Search for the cell housing the specified text and yield its [x, y] center coordinate. 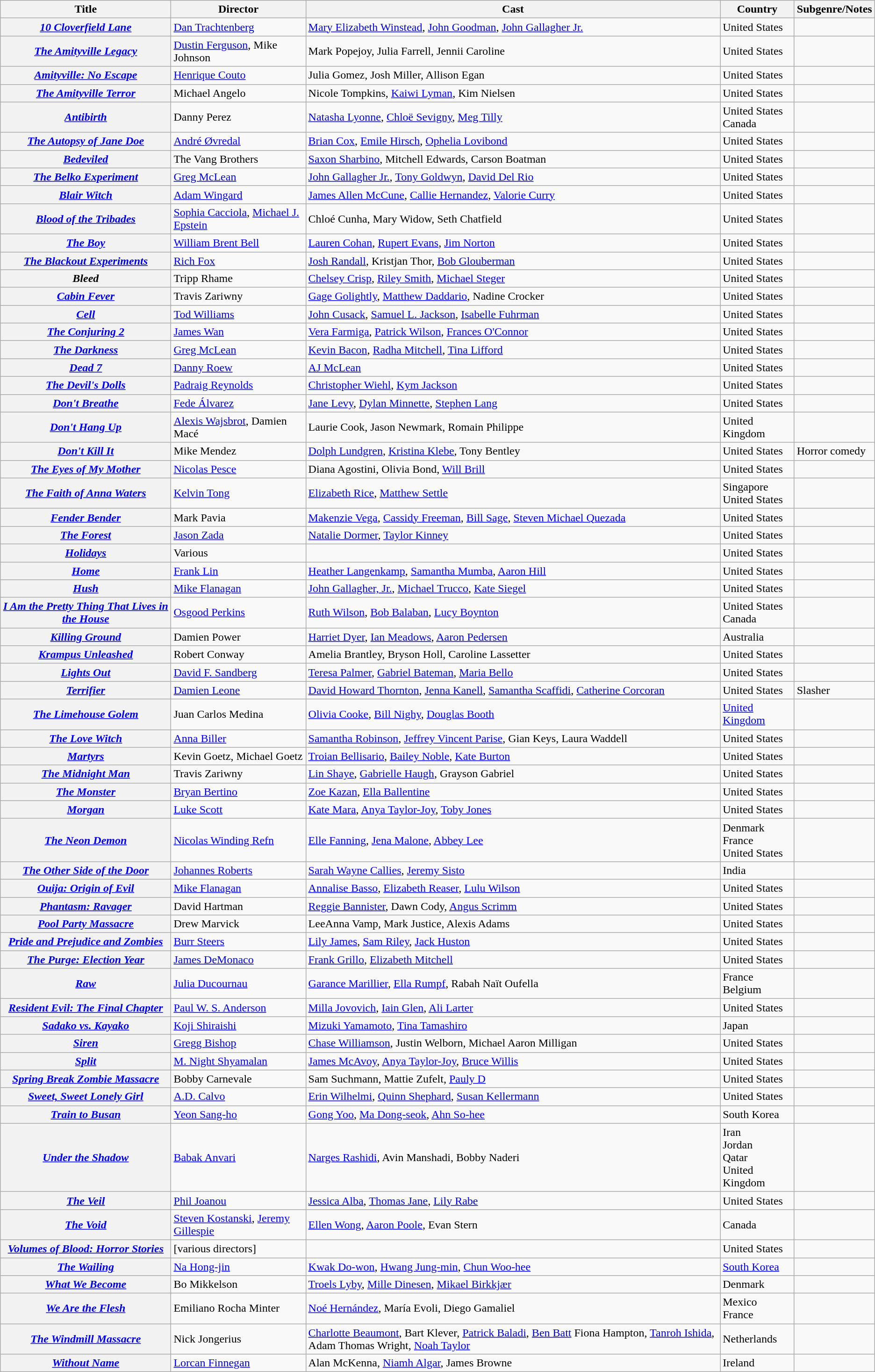
David Hartman [238, 906]
Kevin Goetz, Michael Goetz [238, 756]
Alexis Wajsbrot, Damien Macé [238, 427]
Sam Suchmann, Mattie Zufelt, Pauly D [513, 1079]
A.D. Calvo [238, 1097]
Jane Levy, Dylan Minnette, Stephen Lang [513, 403]
Pride and Prejudice and Zombies [86, 942]
[various directors] [238, 1249]
Julia Ducournau [238, 984]
Frank Grillo, Elizabeth Mitchell [513, 960]
The Blackout Experiments [86, 260]
Gregg Bishop [238, 1043]
The Eyes of My Mother [86, 469]
Burr Steers [238, 942]
Denmark [757, 1285]
Narges Rashidi, Avin Manshadi, Bobby Naderi [513, 1157]
Natalie Dormer, Taylor Kinney [513, 535]
Brian Cox, Emile Hirsch, Ophelia Lovibond [513, 141]
Frank Lin [238, 571]
John Gallagher Jr., Tony Goldwyn, David Del Rio [513, 177]
Lauren Cohan, Rupert Evans, Jim Norton [513, 243]
Robert Conway [238, 655]
Bedeviled [86, 159]
The Veil [86, 1200]
Makenzie Vega, Cassidy Freeman, Bill Sage, Steven Michael Quezada [513, 517]
Damien Leone [238, 690]
James McAvoy, Anya Taylor-Joy, Bruce Willis [513, 1061]
Christopher Wiehl, Kym Jackson [513, 385]
India [757, 870]
Don't Kill It [86, 451]
Bryan Bertino [238, 792]
Director [238, 9]
Fender Bender [86, 517]
Blood of the Tribades [86, 219]
The Windmill Massacre [86, 1339]
The Conjuring 2 [86, 332]
Spring Break Zombie Massacre [86, 1079]
The Void [86, 1224]
Dolph Lundgren, Kristina Klebe, Tony Bentley [513, 451]
Dan Trachtenberg [238, 27]
Kwak Do-won, Hwang Jung-min, Chun Woo-hee [513, 1267]
Saxon Sharbino, Mitchell Edwards, Carson Boatman [513, 159]
Troian Bellisario, Bailey Noble, Kate Burton [513, 756]
Na Hong-jin [238, 1267]
Antibirth [86, 117]
Dead 7 [86, 368]
Amelia Brantley, Bryson Holl, Caroline Lassetter [513, 655]
The Devil's Dolls [86, 385]
Subgenre/Notes [834, 9]
Michael Angelo [238, 93]
The Wailing [86, 1267]
The Limehouse Golem [86, 715]
James DeMonaco [238, 960]
The Autopsy of Jane Doe [86, 141]
Fede Álvarez [238, 403]
SingaporeUnited States [757, 493]
Alan McKenna, Niamh Algar, James Browne [513, 1363]
The Neon Demon [86, 840]
Jason Zada [238, 535]
Rich Fox [238, 260]
Amityville: No Escape [86, 75]
Chase Williamson, Justin Welborn, Michael Aaron Milligan [513, 1043]
LeeAnna Vamp, Mark Justice, Alexis Adams [513, 924]
AJ McLean [513, 368]
Siren [86, 1043]
Holidays [86, 553]
Volumes of Blood: Horror Stories [86, 1249]
Sarah Wayne Callies, Jeremy Sisto [513, 870]
Josh Randall, Kristjan Thor, Bob Glouberman [513, 260]
We Are the Flesh [86, 1308]
Charlotte Beaumont, Bart Klever, Patrick Baladi, Ben Batt Fiona Hampton, Tanroh Ishida, Adam Thomas Wright, Noah Taylor [513, 1339]
The Vang Brothers [238, 159]
Lin Shaye, Gabrielle Haugh, Grayson Gabriel [513, 774]
Lorcan Finnegan [238, 1363]
Dustin Ferguson, Mike Johnson [238, 51]
Don't Breathe [86, 403]
Drew Marvick [238, 924]
Split [86, 1061]
Cast [513, 9]
Mizuki Yamamoto, Tina Tamashiro [513, 1025]
Australia [757, 637]
DenmarkFranceUnited States [757, 840]
Bo Mikkelson [238, 1285]
Danny Roew [238, 368]
Without Name [86, 1363]
Ellen Wong, Aaron Poole, Evan Stern [513, 1224]
Home [86, 571]
Horror comedy [834, 451]
Resident Evil: The Final Chapter [86, 1008]
Mark Pavia [238, 517]
Noé Hernández, María Evoli, Diego Gamaliel [513, 1308]
Anna Biller [238, 738]
Gong Yoo, Ma Dong-seok, Ahn So-hee [513, 1114]
Zoe Kazan, Ella Ballentine [513, 792]
Juan Carlos Medina [238, 715]
Kelvin Tong [238, 493]
Milla Jovovich, Iain Glen, Ali Larter [513, 1008]
Troels Lyby, Mille Dinesen, Mikael Birkkjær [513, 1285]
Annalise Basso, Elizabeth Reaser, Lulu Wilson [513, 888]
Reggie Bannister, Dawn Cody, Angus Scrimm [513, 906]
Henrique Couto [238, 75]
Sadako vs. Kayako [86, 1025]
MexicoFrance [757, 1308]
Tripp Rhame [238, 279]
Hush [86, 589]
Adam Wingard [238, 195]
Phantasm: Ravager [86, 906]
Cabin Fever [86, 296]
Emiliano Rocha Minter [238, 1308]
Samantha Robinson, Jeffrey Vincent Parise, Gian Keys, Laura Waddell [513, 738]
David F. Sandberg [238, 672]
Laurie Cook, Jason Newmark, Romain Philippe [513, 427]
Title [86, 9]
Osgood Perkins [238, 613]
The Boy [86, 243]
Kevin Bacon, Radha Mitchell, Tina Lifford [513, 350]
Killing Ground [86, 637]
Ireland [757, 1363]
Garance Marillier, Ella Rumpf, Rabah Naït Oufella [513, 984]
10 Cloverfield Lane [86, 27]
Blair Witch [86, 195]
Yeon Sang-ho [238, 1114]
Martyrs [86, 756]
Olivia Cooke, Bill Nighy, Douglas Booth [513, 715]
Ruth Wilson, Bob Balaban, Lucy Boynton [513, 613]
John Cusack, Samuel L. Jackson, Isabelle Fuhrman [513, 314]
Nick Jongerius [238, 1339]
David Howard Thornton, Jenna Kanell, Samantha Scaffidi, Catherine Corcoran [513, 690]
Country [757, 9]
Steven Kostanski, Jeremy Gillespie [238, 1224]
Gage Golightly, Matthew Daddario, Nadine Crocker [513, 296]
Mark Popejoy, Julia Farrell, Jennii Caroline [513, 51]
Terrifier [86, 690]
Danny Perez [238, 117]
Padraig Reynolds [238, 385]
Pool Party Massacre [86, 924]
Tod Williams [238, 314]
Ouija: Origin of Evil [86, 888]
Sweet, Sweet Lonely Girl [86, 1097]
Bleed [86, 279]
Damien Power [238, 637]
The Darkness [86, 350]
I Am the Pretty Thing That Lives in the House [86, 613]
Teresa Palmer, Gabriel Bateman, Maria Bello [513, 672]
Diana Agostini, Olivia Bond, Will Brill [513, 469]
Paul W. S. Anderson [238, 1008]
Japan [757, 1025]
Babak Anvari [238, 1157]
Under the Shadow [86, 1157]
The Faith of Anna Waters [86, 493]
Vera Farmiga, Patrick Wilson, Frances O'Connor [513, 332]
Luke Scott [238, 809]
M. Night Shyamalan [238, 1061]
FranceBelgium [757, 984]
Chloé Cunha, Mary Widow, Seth Chatfield [513, 219]
Morgan [86, 809]
Heather Langenkamp, Samantha Mumba, Aaron Hill [513, 571]
Nicole Tompkins, Kaiwi Lyman, Kim Nielsen [513, 93]
Canada [757, 1224]
The Midnight Man [86, 774]
William Brent Bell [238, 243]
Jessica Alba, Thomas Jane, Lily Rabe [513, 1200]
The Amityville Legacy [86, 51]
The Belko Experiment [86, 177]
Harriet Dyer, Ian Meadows, Aaron Pedersen [513, 637]
Raw [86, 984]
Elizabeth Rice, Matthew Settle [513, 493]
André Øvredal [238, 141]
The Forest [86, 535]
Natasha Lyonne, Chloë Sevigny, Meg Tilly [513, 117]
Nicolas Pesce [238, 469]
Bobby Carnevale [238, 1079]
Mike Mendez [238, 451]
James Allen McCune, Callie Hernandez, Valorie Curry [513, 195]
Elle Fanning, Jena Malone, Abbey Lee [513, 840]
The Purge: Election Year [86, 960]
The Monster [86, 792]
Julia Gomez, Josh Miller, Allison Egan [513, 75]
Chelsey Crisp, Riley Smith, Michael Steger [513, 279]
Kate Mara, Anya Taylor-Joy, Toby Jones [513, 809]
Cell [86, 314]
Mary Elizabeth Winstead, John Goodman, John Gallagher Jr. [513, 27]
IranJordanQatarUnited Kingdom [757, 1157]
Train to Busan [86, 1114]
Krampus Unleashed [86, 655]
Sophia Cacciola, Michael J. Epstein [238, 219]
Phil Joanou [238, 1200]
Johannes Roberts [238, 870]
Slasher [834, 690]
Netherlands [757, 1339]
Lily James, Sam Riley, Jack Huston [513, 942]
Don't Hang Up [86, 427]
Koji Shiraishi [238, 1025]
The Love Witch [86, 738]
Erin Wilhelmi, Quinn Shephard, Susan Kellermann [513, 1097]
What We Become [86, 1285]
Nicolas Winding Refn [238, 840]
Lights Out [86, 672]
John Gallagher, Jr., Michael Trucco, Kate Siegel [513, 589]
The Other Side of the Door [86, 870]
The Amityville Terror [86, 93]
James Wan [238, 332]
Various [238, 553]
